Capture the cell that displays the provided text and extract its [X, Y] central coordinate. 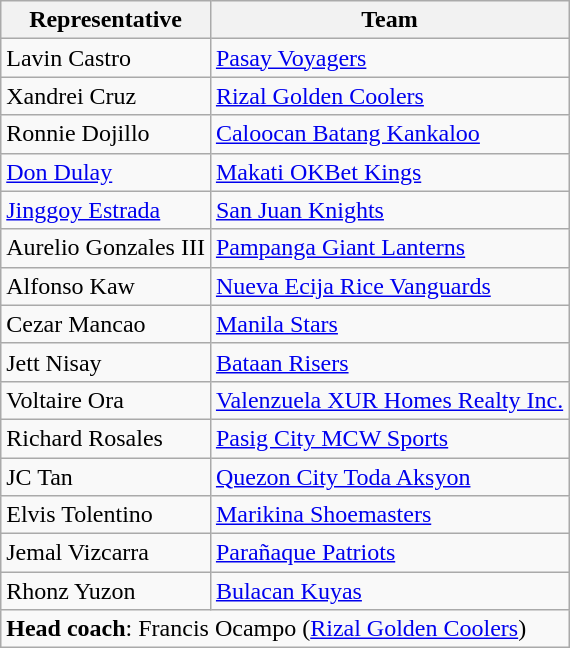
Don Dulay [106, 172]
Lavin Castro [106, 58]
Valenzuela XUR Homes Realty Inc. [389, 400]
San Juan Knights [389, 210]
Aurelio Gonzales III [106, 248]
Bataan Risers [389, 362]
Jemal Vizcarra [106, 553]
Cezar Mancao [106, 324]
Pampanga Giant Lanterns [389, 248]
Elvis Tolentino [106, 515]
Pasay Voyagers [389, 58]
Parañaque Patriots [389, 553]
Rizal Golden Coolers [389, 96]
Quezon City Toda Aksyon [389, 477]
Richard Rosales [106, 438]
Marikina Shoemasters [389, 515]
Ronnie Dojillo [106, 134]
Representative [106, 20]
Bulacan Kuyas [389, 591]
Jett Nisay [106, 362]
Xandrei Cruz [106, 96]
Makati OKBet Kings [389, 172]
Pasig City MCW Sports [389, 438]
Nueva Ecija Rice Vanguards [389, 286]
Head coach: Francis Ocampo (Rizal Golden Coolers) [285, 629]
Voltaire Ora [106, 400]
Rhonz Yuzon [106, 591]
Team [389, 20]
Alfonso Kaw [106, 286]
Jinggoy Estrada [106, 210]
Manila Stars [389, 324]
JC Tan [106, 477]
Caloocan Batang Kankaloo [389, 134]
